Search for the cell housing the specified text and yield its [x, y] center coordinate. 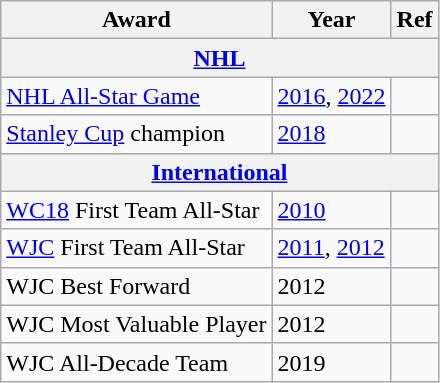
WJC Most Valuable Player [136, 324]
NHL All-Star Game [136, 96]
NHL [220, 58]
2010 [332, 210]
2018 [332, 134]
Stanley Cup champion [136, 134]
2019 [332, 362]
2011, 2012 [332, 248]
WJC All-Decade Team [136, 362]
WJC First Team All-Star [136, 248]
WJC Best Forward [136, 286]
Year [332, 20]
Award [136, 20]
2016, 2022 [332, 96]
International [220, 172]
Ref [414, 20]
WC18 First Team All-Star [136, 210]
